Return [X, Y] of the center of cell containing provided text 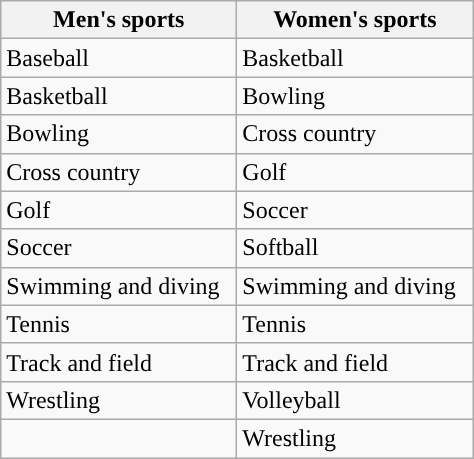
Softball [355, 248]
Women's sports [355, 20]
Volleyball [355, 400]
Baseball [119, 58]
Men's sports [119, 20]
